Search for the cell housing the specified text and yield its [X, Y] center coordinate. 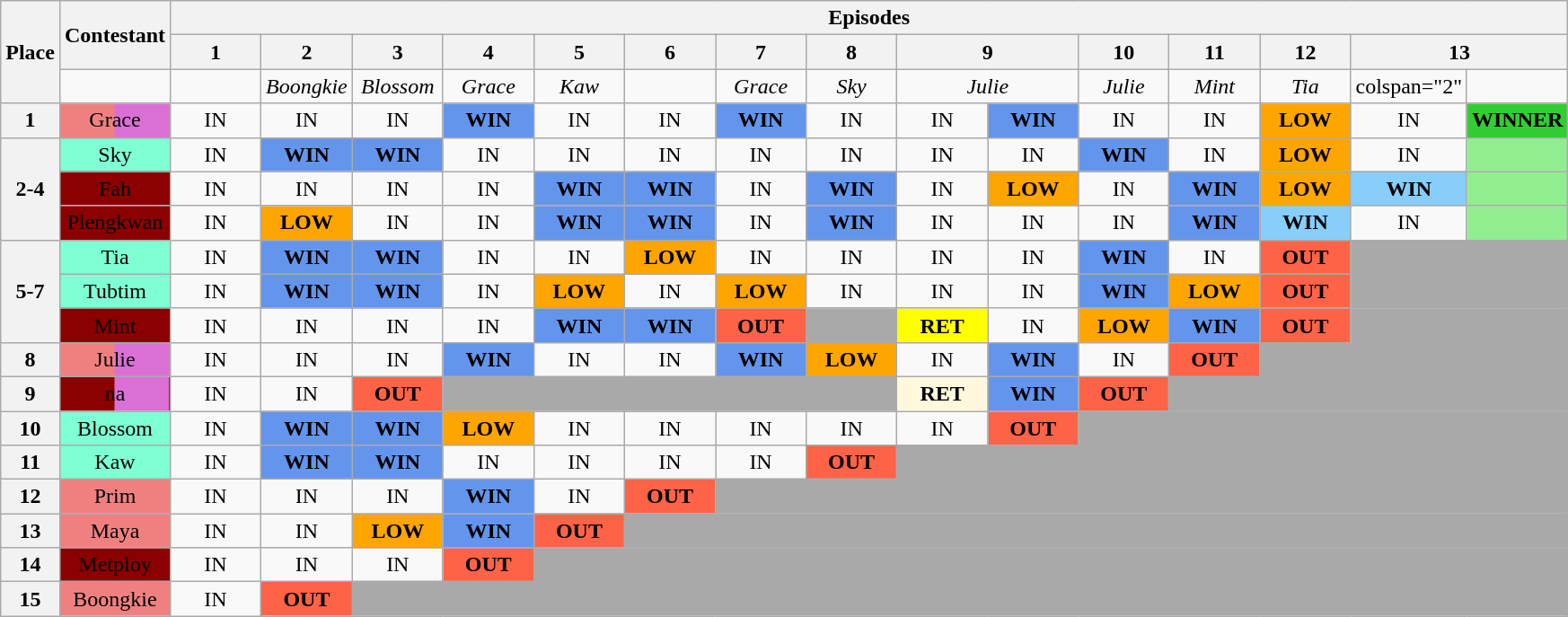
colspan="2" [1409, 86]
7 [762, 52]
Tubtim [115, 291]
5-7 [31, 291]
4 [489, 52]
Place [31, 52]
na [115, 393]
WINNER [1517, 120]
14 [31, 565]
2 [307, 52]
Metploy [115, 565]
Plengkwan [115, 223]
6 [670, 52]
5 [578, 52]
3 [397, 52]
15 [31, 599]
2-4 [31, 189]
Fah [115, 189]
Episodes [869, 18]
Contestant [115, 35]
Prim [115, 497]
Maya [115, 531]
